Determine the [X, Y] coordinate at the center of the cell enclosing the given text.  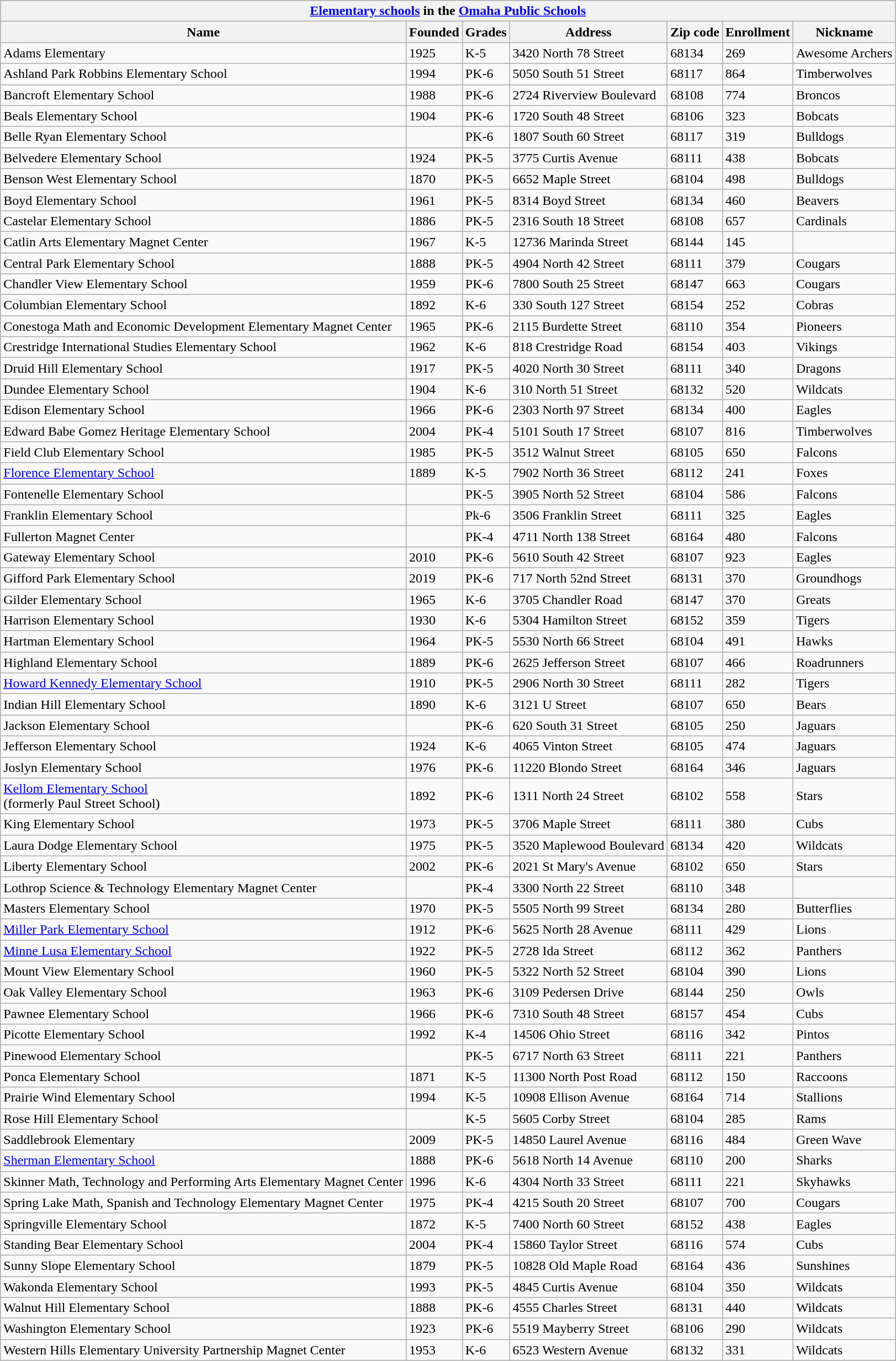
Dundee Elementary School [203, 389]
657 [757, 221]
3506 Franklin Street [589, 515]
280 [757, 908]
1959 [434, 284]
454 [757, 1014]
340 [757, 368]
Founded [434, 32]
Nickname [844, 32]
Foxes [844, 473]
Castelar Elementary School [203, 221]
5625 North 28 Avenue [589, 929]
1964 [434, 642]
Vikings [844, 347]
Broncos [844, 95]
Name [203, 32]
Beals Elementary School [203, 116]
Roadrunners [844, 663]
1886 [434, 221]
3706 Maple Street [589, 824]
2010 [434, 557]
3420 North 78 Street [589, 53]
Prairie Wind Elementary School [203, 1098]
Walnut Hill Elementary School [203, 1308]
1871 [434, 1077]
864 [757, 74]
379 [757, 263]
4304 North 33 Street [589, 1182]
6523 Western Avenue [589, 1350]
Benson West Elementary School [203, 179]
380 [757, 824]
Saddlebrook Elementary [203, 1140]
Adams Elementary [203, 53]
14850 Laurel Avenue [589, 1140]
Belle Ryan Elementary School [203, 137]
1890 [434, 705]
King Elementary School [203, 824]
3121 U Street [589, 705]
586 [757, 494]
4020 North 30 Street [589, 368]
1912 [434, 929]
12736 Marinda Street [589, 242]
Pioneers [844, 326]
10908 Ellison Avenue [589, 1098]
1311 North 24 Street [589, 796]
4065 Vinton Street [589, 746]
Picotte Elementary School [203, 1035]
Springville Elementary School [203, 1224]
5101 South 17 Street [589, 431]
14506 Ohio Street [589, 1035]
2625 Jefferson Street [589, 663]
Beavers [844, 200]
2002 [434, 866]
Bears [844, 705]
3109 Pedersen Drive [589, 993]
714 [757, 1098]
348 [757, 887]
11220 Blondo Street [589, 767]
1922 [434, 950]
3905 North 52 Street [589, 494]
1930 [434, 621]
498 [757, 179]
2009 [434, 1140]
Gateway Elementary School [203, 557]
Lothrop Science & Technology Elementary Magnet Center [203, 887]
145 [757, 242]
480 [757, 536]
Ponca Elementary School [203, 1077]
285 [757, 1119]
1962 [434, 347]
700 [757, 1203]
5505 North 99 Street [589, 908]
200 [757, 1161]
8314 Boyd Street [589, 200]
1976 [434, 767]
440 [757, 1308]
Stallions [844, 1098]
6717 North 63 Street [589, 1056]
1807 South 60 Street [589, 137]
Minne Lusa Elementary School [203, 950]
7902 North 36 Street [589, 473]
Zip code [695, 32]
Gilder Elementary School [203, 599]
Washington Elementary School [203, 1329]
1925 [434, 53]
491 [757, 642]
Sunshines [844, 1265]
350 [757, 1287]
663 [757, 284]
1992 [434, 1035]
Owls [844, 993]
403 [757, 347]
Pawnee Elementary School [203, 1014]
774 [757, 95]
Cardinals [844, 221]
Liberty Elementary School [203, 866]
Butterflies [844, 908]
429 [757, 929]
Chandler View Elementary School [203, 284]
4555 Charles Street [589, 1308]
Groundhogs [844, 578]
1970 [434, 908]
Address [589, 32]
269 [757, 53]
474 [757, 746]
558 [757, 796]
1988 [434, 95]
319 [757, 137]
Wakonda Elementary School [203, 1287]
818 Crestridge Road [589, 347]
323 [757, 116]
Masters Elementary School [203, 908]
3705 Chandler Road [589, 599]
390 [757, 972]
Rose Hill Elementary School [203, 1119]
359 [757, 621]
Skinner Math, Technology and Performing Arts Elementary Magnet Center [203, 1182]
282 [757, 684]
Fontenelle Elementary School [203, 494]
1973 [434, 824]
1879 [434, 1265]
1963 [434, 993]
4904 North 42 Street [589, 263]
346 [757, 767]
Spring Lake Math, Spanish and Technology Elementary Magnet Center [203, 1203]
4215 South 20 Street [589, 1203]
Laura Dodge Elementary School [203, 845]
5322 North 52 Street [589, 972]
Central Park Elementary School [203, 263]
362 [757, 950]
2021 St Mary's Avenue [589, 866]
2316 South 18 Street [589, 221]
Sharks [844, 1161]
252 [757, 305]
1917 [434, 368]
466 [757, 663]
Columbian Elementary School [203, 305]
Field Club Elementary School [203, 452]
354 [757, 326]
3520 Maplewood Boulevard [589, 845]
Greats [844, 599]
1993 [434, 1287]
1870 [434, 179]
Elementary schools in the Omaha Public Schools [448, 11]
Druid Hill Elementary School [203, 368]
Belvedere Elementary School [203, 158]
Cobras [844, 305]
Crestridge International Studies Elementary School [203, 347]
Howard Kennedy Elementary School [203, 684]
Edward Babe Gomez Heritage Elementary School [203, 431]
Boyd Elementary School [203, 200]
Sherman Elementary School [203, 1161]
Jefferson Elementary School [203, 746]
Pinewood Elementary School [203, 1056]
400 [757, 410]
Hawks [844, 642]
Mount View Elementary School [203, 972]
4845 Curtis Avenue [589, 1287]
11300 North Post Road [589, 1077]
Florence Elementary School [203, 473]
5605 Corby Street [589, 1119]
1953 [434, 1350]
5519 Mayberry Street [589, 1329]
Rams [844, 1119]
Hartman Elementary School [203, 642]
2019 [434, 578]
290 [757, 1329]
Miller Park Elementary School [203, 929]
Skyhawks [844, 1182]
923 [757, 557]
Harrison Elementary School [203, 621]
Kellom Elementary School(formerly Paul Street School) [203, 796]
7400 North 60 Street [589, 1224]
Ashland Park Robbins Elementary School [203, 74]
241 [757, 473]
2728 Ida Street [589, 950]
Gifford Park Elementary School [203, 578]
Dragons [844, 368]
Pk-6 [486, 515]
342 [757, 1035]
Standing Bear Elementary School [203, 1245]
3775 Curtis Avenue [589, 158]
Western Hills Elementary University Partnership Magnet Center [203, 1350]
1985 [434, 452]
68157 [695, 1014]
331 [757, 1350]
816 [757, 431]
520 [757, 389]
574 [757, 1245]
3512 Walnut Street [589, 452]
5050 South 51 Street [589, 74]
5610 South 42 Street [589, 557]
Raccoons [844, 1077]
460 [757, 200]
2724 Riverview Boulevard [589, 95]
Grades [486, 32]
7800 South 25 Street [589, 284]
10828 Old Maple Road [589, 1265]
5304 Hamilton Street [589, 621]
2115 Burdette Street [589, 326]
1960 [434, 972]
420 [757, 845]
7310 South 48 Street [589, 1014]
Green Wave [844, 1140]
1720 South 48 Street [589, 116]
5530 North 66 Street [589, 642]
15860 Taylor Street [589, 1245]
310 North 51 Street [589, 389]
Highland Elementary School [203, 663]
5618 North 14 Avenue [589, 1161]
Conestoga Math and Economic Development Elementary Magnet Center [203, 326]
K-4 [486, 1035]
Edison Elementary School [203, 410]
717 North 52nd Street [589, 578]
330 South 127 Street [589, 305]
1967 [434, 242]
Joslyn Elementary School [203, 767]
Franklin Elementary School [203, 515]
Fullerton Magnet Center [203, 536]
Oak Valley Elementary School [203, 993]
1910 [434, 684]
1872 [434, 1224]
6652 Maple Street [589, 179]
3300 North 22 Street [589, 887]
Jackson Elementary School [203, 725]
Pintos [844, 1035]
150 [757, 1077]
1961 [434, 200]
1923 [434, 1329]
620 South 31 Street [589, 725]
1996 [434, 1182]
Awesome Archers [844, 53]
Enrollment [757, 32]
Bancroft Elementary School [203, 95]
325 [757, 515]
2303 North 97 Street [589, 410]
484 [757, 1140]
Sunny Slope Elementary School [203, 1265]
Indian Hill Elementary School [203, 705]
Catlin Arts Elementary Magnet Center [203, 242]
2906 North 30 Street [589, 684]
4711 North 138 Street [589, 536]
436 [757, 1265]
